For the text-containing cell, return its midpoint in (x, y) coordinate format. 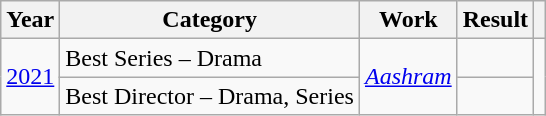
Aashram (408, 77)
Best Director – Drama, Series (210, 96)
Best Series – Drama (210, 58)
Year (30, 20)
2021 (30, 77)
Work (408, 20)
Result (495, 20)
Category (210, 20)
